Scan for the cell matching the given text and deliver its [X, Y] coordinate at center. 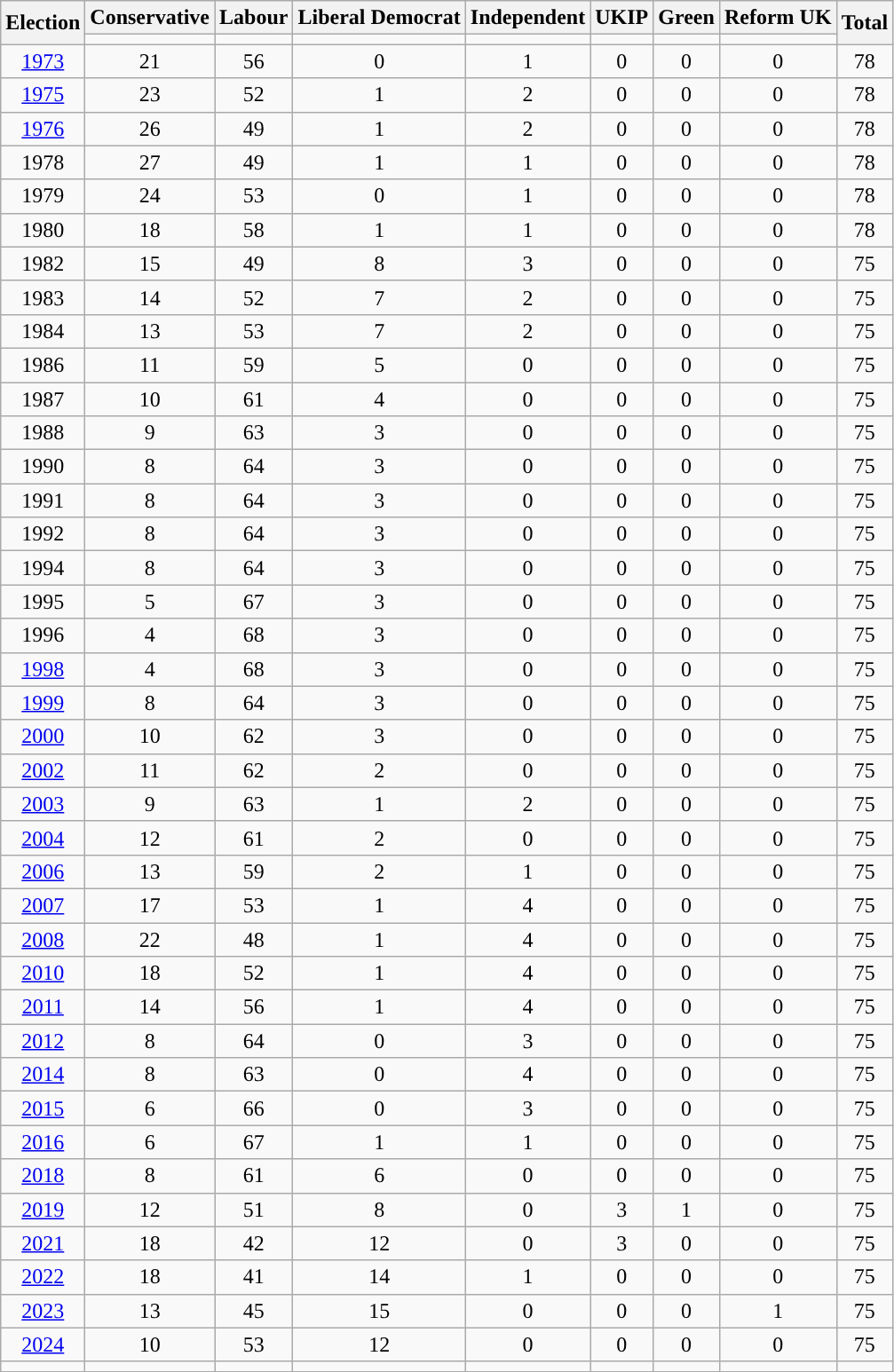
2015 [43, 1108]
2006 [43, 871]
1984 [43, 331]
2011 [43, 1007]
2007 [43, 905]
51 [254, 1210]
48 [254, 940]
1990 [43, 467]
1991 [43, 501]
Labour [254, 18]
2000 [43, 737]
45 [254, 1311]
2012 [43, 1041]
1975 [43, 95]
2014 [43, 1075]
Conservative [150, 18]
1999 [43, 703]
66 [254, 1108]
1982 [43, 264]
1995 [43, 602]
2008 [43, 940]
22 [150, 940]
1992 [43, 534]
1998 [43, 669]
1976 [43, 129]
21 [150, 61]
2018 [43, 1176]
Reform UK [778, 18]
1994 [43, 568]
27 [150, 162]
Total [865, 23]
1983 [43, 297]
UKIP [621, 18]
2003 [43, 804]
23 [150, 95]
2004 [43, 838]
1979 [43, 196]
17 [150, 905]
Liberal Democrat [379, 18]
Independent [527, 18]
26 [150, 129]
2023 [43, 1311]
1986 [43, 365]
24 [150, 196]
2024 [43, 1344]
1978 [43, 162]
1980 [43, 230]
2010 [43, 974]
41 [254, 1277]
1987 [43, 398]
2002 [43, 770]
Green [687, 18]
2021 [43, 1243]
2022 [43, 1277]
2016 [43, 1142]
Election [43, 23]
1973 [43, 61]
42 [254, 1243]
2019 [43, 1210]
1988 [43, 433]
1996 [43, 635]
58 [254, 230]
